Determine the (X, Y) coordinate at the center of the cell enclosing the given text.  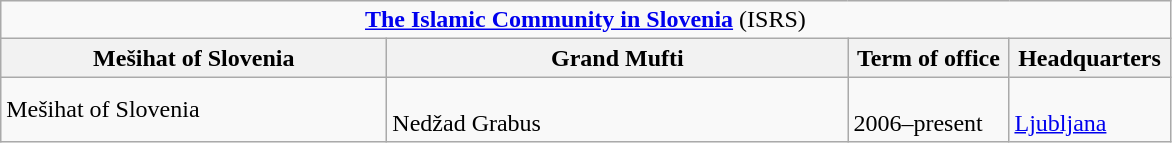
2006–present (928, 110)
Headquarters (1090, 58)
The Islamic Community in Slovenia (ISRS) (586, 20)
Ljubljana (1090, 110)
Grand Mufti (618, 58)
Term of office (928, 58)
Nedžad Grabus (618, 110)
